Provide the (X, Y) coordinate of the cell's center where the given text is located.  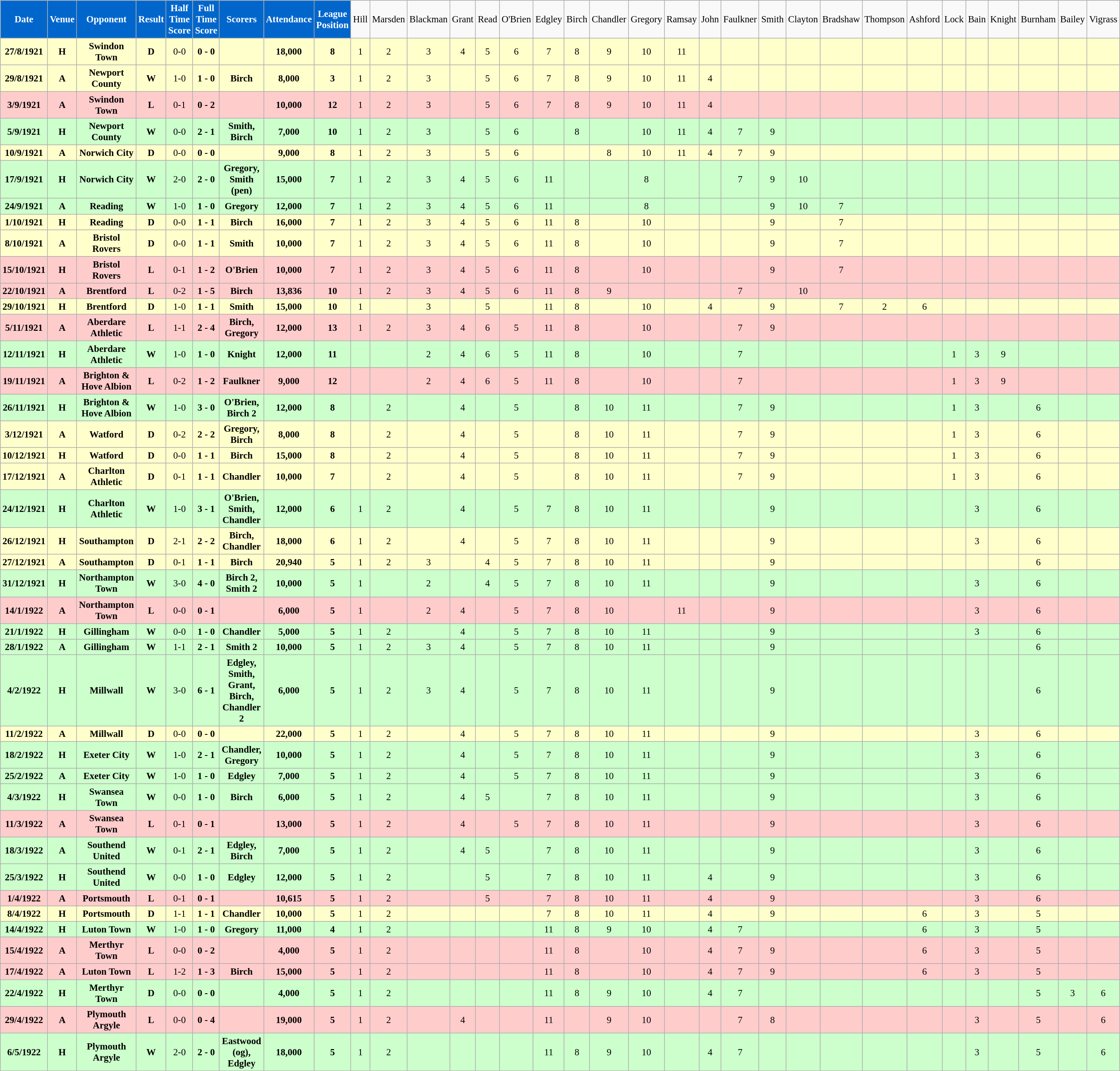
Bradshaw (841, 19)
4 - 0 (206, 584)
11,000 (289, 930)
Opponent (107, 19)
11/2/1922 (24, 734)
4/3/1922 (24, 797)
Eastwood (og), Edgley (241, 1052)
2 - 4 (206, 328)
Bailey (1072, 19)
26/12/1921 (24, 541)
Birch, Chandler (241, 541)
24/9/1921 (24, 206)
8/10/1921 (24, 243)
Chandler, Gregory (241, 755)
17/9/1921 (24, 179)
3/9/1921 (24, 105)
5,000 (289, 631)
14/4/1922 (24, 930)
5/9/1921 (24, 131)
Scorers (241, 19)
Smith, Birch (241, 131)
O'Brien, Birch 2 (241, 408)
18/2/1922 (24, 755)
6 - 1 (206, 691)
28/1/1922 (24, 647)
1/10/1921 (24, 222)
John (710, 19)
Result (151, 19)
Blackman (428, 19)
4/2/1922 (24, 691)
24/12/1921 (24, 509)
25/3/1922 (24, 877)
Birch 2, Smith 2 (241, 584)
1/4/1922 (24, 899)
Gregory, Smith (pen) (241, 179)
2-1 (179, 541)
Birch, Gregory (241, 328)
25/2/1922 (24, 776)
31/12/1921 (24, 584)
17/4/1922 (24, 972)
3/12/1921 (24, 434)
20,940 (289, 562)
O'Brien, Smith, Chandler (241, 509)
12/11/1921 (24, 354)
Hill (361, 19)
8/4/1922 (24, 914)
18/3/1922 (24, 851)
19/11/1921 (24, 381)
15/4/1922 (24, 950)
Edgley, Smith, Grant, Birch, Chandler 2 (241, 691)
0 - 4 (206, 1020)
Vigrass (1103, 19)
Grant (463, 19)
Thompson (884, 19)
15/10/1921 (24, 270)
27/8/1921 (24, 52)
27/12/1921 (24, 562)
3 - 1 (206, 509)
Full Time Score (206, 19)
Ramsay (682, 19)
22/10/1921 (24, 291)
29/4/1922 (24, 1020)
29/10/1921 (24, 306)
1 - 3 (206, 972)
Attendance (289, 19)
10,615 (289, 899)
26/11/1921 (24, 408)
League Position (332, 19)
19,000 (289, 1020)
Gregory, Birch (241, 434)
Marsden (389, 19)
10/12/1921 (24, 456)
1-2 (179, 972)
Read (487, 19)
10/9/1921 (24, 153)
Edgley, Birch (241, 851)
Clayton (803, 19)
Burnham (1039, 19)
6/5/1922 (24, 1052)
11/3/1922 (24, 824)
3 - 0 (206, 408)
Date (24, 19)
16,000 (289, 222)
17/12/1921 (24, 476)
Lock (954, 19)
14/1/1922 (24, 610)
22/4/1922 (24, 993)
Ashford (924, 19)
5/11/1921 (24, 328)
1 - 5 (206, 291)
21/1/1922 (24, 631)
22,000 (289, 734)
Smith 2 (241, 647)
Bain (977, 19)
13,836 (289, 291)
13,000 (289, 824)
Venue (62, 19)
Half Time Score (179, 19)
13 (332, 328)
29/8/1921 (24, 79)
